From the cell containing the given text, extract its center point as [X, Y] coordinate. 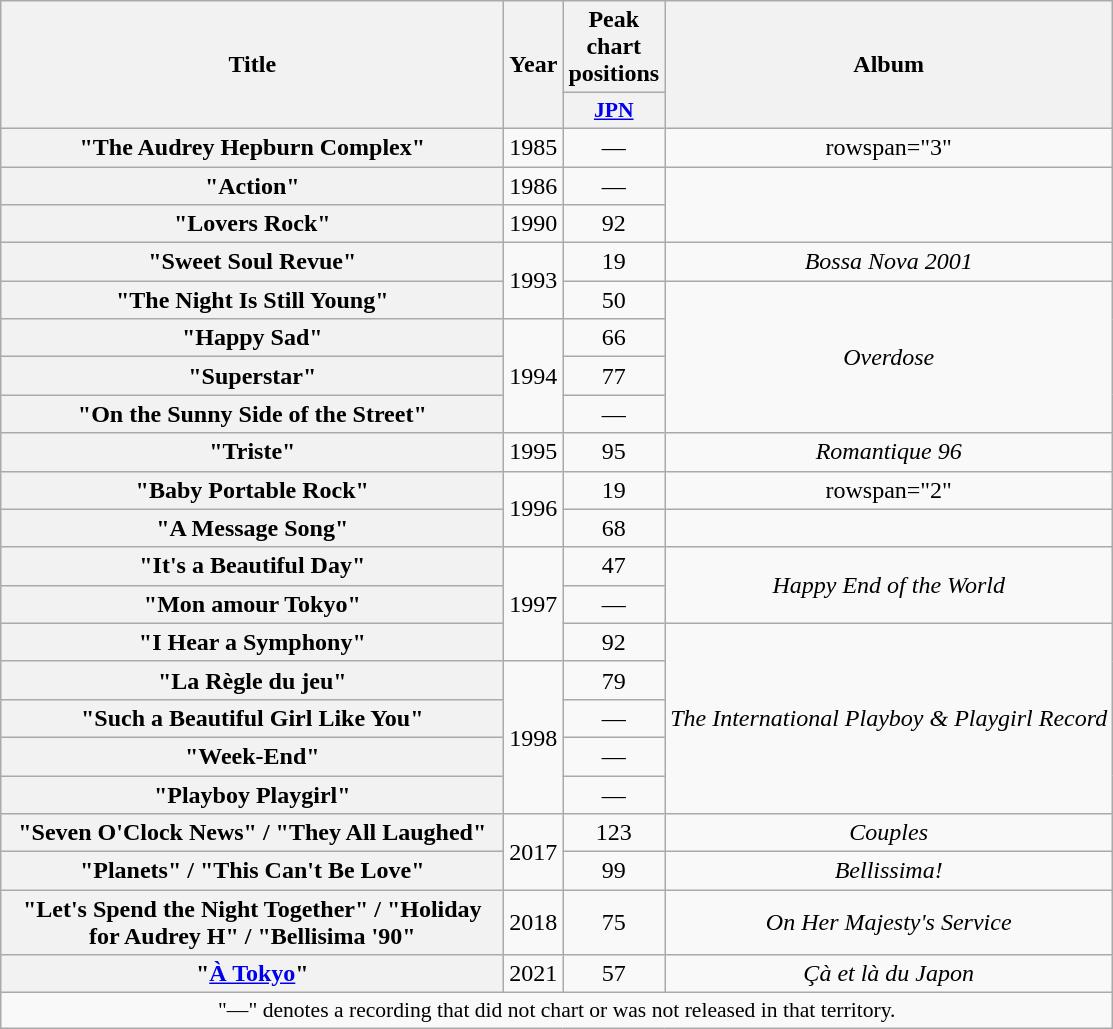
1997 [534, 604]
"La Règle du jeu" [252, 680]
2018 [534, 922]
"Baby Portable Rock" [252, 490]
1996 [534, 509]
"—" denotes a recording that did not chart or was not released in that territory. [557, 1011]
Bossa Nova 2001 [889, 262]
rowspan="3" [889, 147]
"Seven O'Clock News" / "They All Laughed" [252, 833]
rowspan="2" [889, 490]
"Action" [252, 185]
JPN [614, 111]
"The Audrey Hepburn Complex" [252, 147]
79 [614, 680]
The International Playboy & Playgirl Record [889, 718]
1998 [534, 737]
Bellissima! [889, 871]
"Happy Sad" [252, 338]
57 [614, 974]
2021 [534, 974]
"A Message Song" [252, 528]
66 [614, 338]
68 [614, 528]
Peak chart positions [614, 47]
On Her Majesty's Service [889, 922]
Çà et là du Japon [889, 974]
1995 [534, 452]
"Triste" [252, 452]
"On the Sunny Side of the Street" [252, 414]
77 [614, 376]
"À Tokyo" [252, 974]
2017 [534, 852]
"Mon amour Tokyo" [252, 604]
47 [614, 566]
1994 [534, 376]
Year [534, 65]
1993 [534, 281]
123 [614, 833]
Album [889, 65]
1986 [534, 185]
"Let's Spend the Night Together" / "Holiday for Audrey H" / "Bellisima '90" [252, 922]
75 [614, 922]
"It's a Beautiful Day" [252, 566]
"Superstar" [252, 376]
1985 [534, 147]
Romantique 96 [889, 452]
"I Hear a Symphony" [252, 642]
"The Night Is Still Young" [252, 300]
"Lovers Rock" [252, 224]
"Playboy Playgirl" [252, 795]
Title [252, 65]
99 [614, 871]
"Sweet Soul Revue" [252, 262]
Overdose [889, 357]
50 [614, 300]
Happy End of the World [889, 585]
Couples [889, 833]
1990 [534, 224]
95 [614, 452]
"Such a Beautiful Girl Like You" [252, 718]
"Week-End" [252, 756]
"Planets" / "This Can't Be Love" [252, 871]
